Locate the cell with the specified text and output its (x, y) center coordinate. 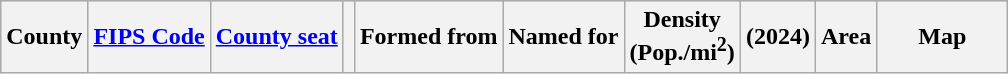
County seat (276, 37)
Density(Pop./mi2) (682, 37)
Formed from (428, 37)
FIPS Code (149, 37)
Map (942, 37)
(2024) (778, 37)
Area (846, 37)
County (44, 37)
Named for (564, 37)
